For the text-containing cell, return its midpoint in (x, y) coordinate format. 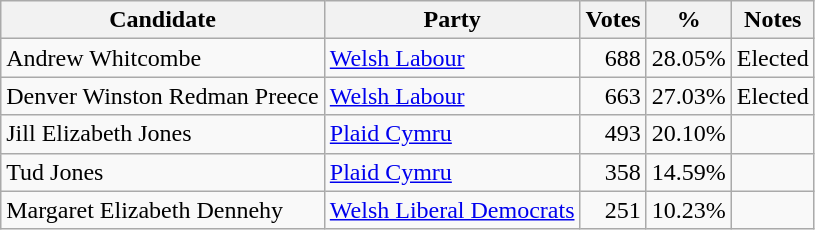
27.03% (688, 96)
688 (613, 58)
Party (452, 20)
Andrew Whitcombe (163, 58)
Votes (613, 20)
358 (613, 172)
Jill Elizabeth Jones (163, 134)
493 (613, 134)
Denver Winston Redman Preece (163, 96)
28.05% (688, 58)
20.10% (688, 134)
Welsh Liberal Democrats (452, 210)
Candidate (163, 20)
Tud Jones (163, 172)
% (688, 20)
Notes (772, 20)
Margaret Elizabeth Dennehy (163, 210)
251 (613, 210)
14.59% (688, 172)
663 (613, 96)
10.23% (688, 210)
